Locate the cell with the specified text and output its [x, y] center coordinate. 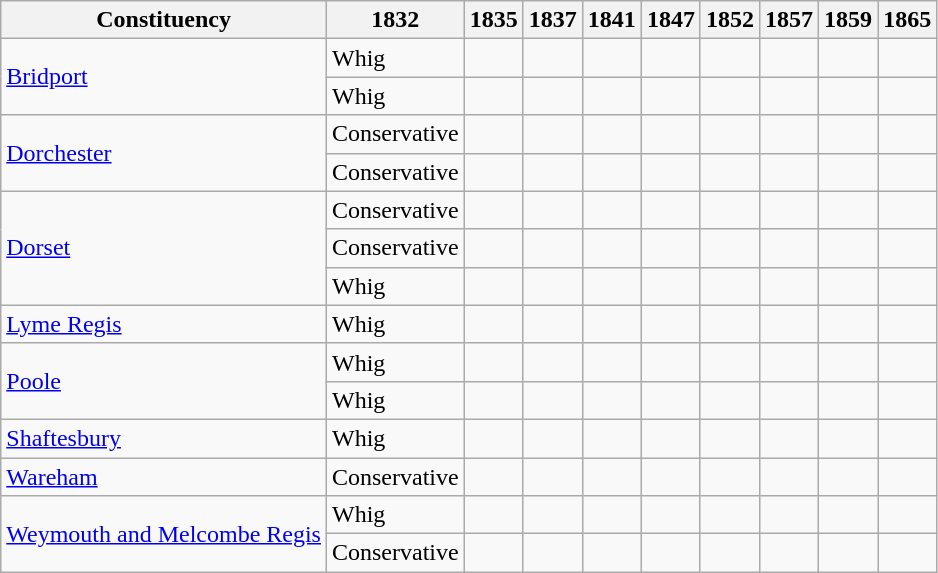
Poole [164, 381]
Weymouth and Melcombe Regis [164, 534]
Constituency [164, 20]
1847 [670, 20]
1837 [552, 20]
1841 [612, 20]
Bridport [164, 77]
Dorset [164, 248]
1832 [395, 20]
1865 [908, 20]
Shaftesbury [164, 438]
Dorchester [164, 153]
1859 [848, 20]
1852 [730, 20]
1857 [788, 20]
Wareham [164, 477]
1835 [494, 20]
Lyme Regis [164, 324]
